Detect which cell encompasses the target text, then output its [X, Y] center coordinate. 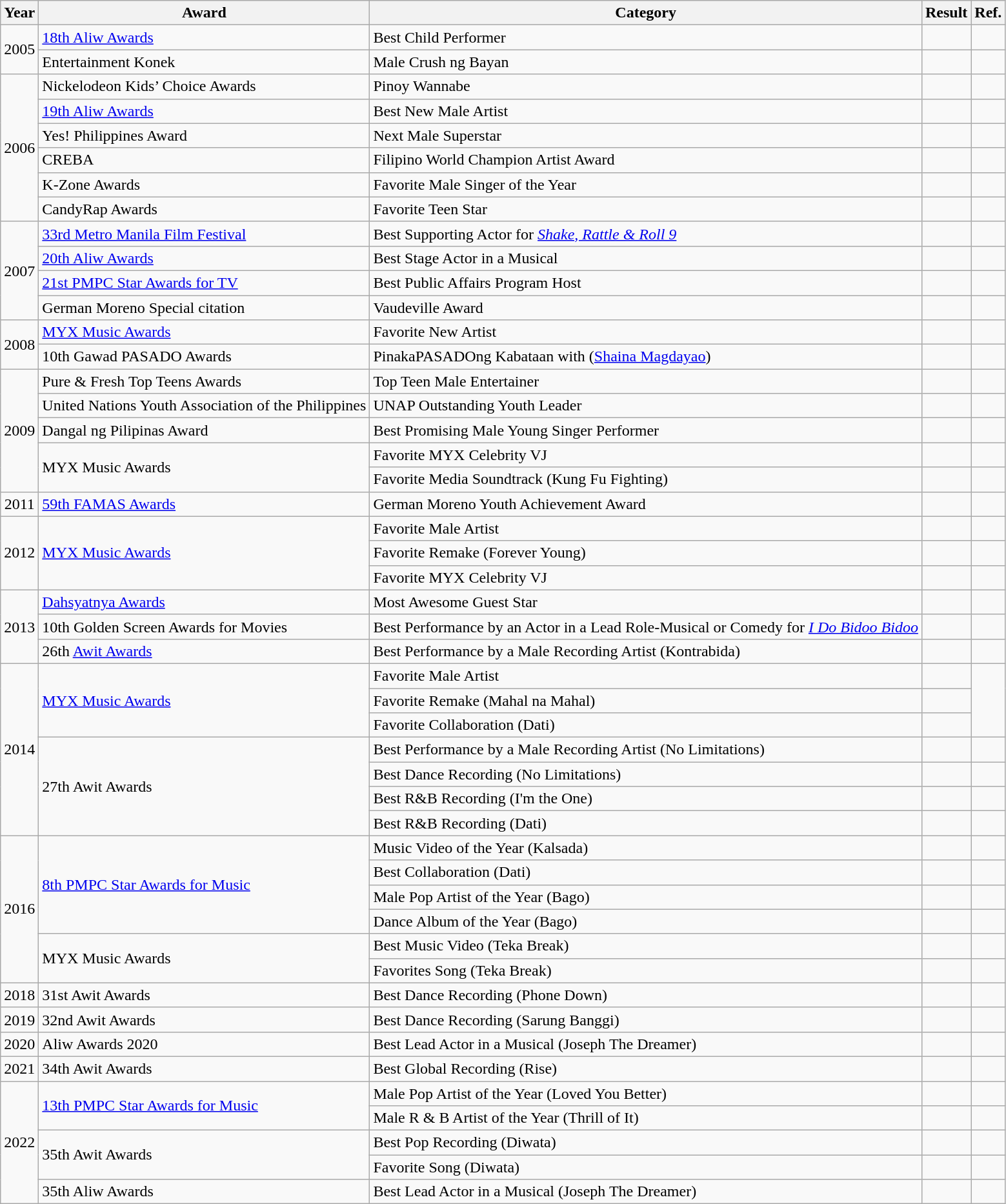
8th PMPC Star Awards for Music [204, 885]
2007 [19, 270]
United Nations Youth Association of the Philippines [204, 406]
10th Golden Screen Awards for Movies [204, 627]
K-Zone Awards [204, 185]
Dahsyatnya Awards [204, 602]
Favorites Song (Teka Break) [646, 970]
35th Aliw Awards [204, 1192]
Favorite Song (Diwata) [646, 1167]
Best Child Performer [646, 37]
21st PMPC Star Awards for TV [204, 283]
CandyRap Awards [204, 209]
Favorite New Artist [646, 332]
19th Aliw Awards [204, 111]
Best Performance by a Male Recording Artist (Kontrabida) [646, 651]
2005 [19, 50]
2018 [19, 995]
2009 [19, 430]
Best Dance Recording (Sarung Banggi) [646, 1019]
27th Awit Awards [204, 787]
Pinoy Wannabe [646, 86]
Male Pop Artist of the Year (Bago) [646, 897]
2020 [19, 1044]
Best Music Video (Teka Break) [646, 946]
Best R&B Recording (I'm the One) [646, 799]
2013 [19, 627]
59th FAMAS Awards [204, 504]
2014 [19, 749]
18th Aliw Awards [204, 37]
2019 [19, 1019]
2008 [19, 345]
13th PMPC Star Awards for Music [204, 1106]
Music Video of the Year (Kalsada) [646, 848]
20th Aliw Awards [204, 258]
Ref. [989, 13]
31st Awit Awards [204, 995]
German Moreno Youth Achievement Award [646, 504]
Filipino World Champion Artist Award [646, 160]
Best R&B Recording (Dati) [646, 823]
CREBA [204, 160]
Award [204, 13]
Favorite Remake (Forever Young) [646, 553]
35th Awit Awards [204, 1155]
2006 [19, 148]
Best Collaboration (Dati) [646, 872]
Best Performance by an Actor in a Lead Role-Musical or Comedy for I Do Bidoo Bidoo [646, 627]
Favorite Remake (Mahal na Mahal) [646, 700]
34th Awit Awards [204, 1069]
Entertainment Konek [204, 62]
Pure & Fresh Top Teens Awards [204, 381]
Best New Male Artist [646, 111]
10th Gawad PASADO Awards [204, 357]
Favorite Media Soundtrack (Kung Fu Fighting) [646, 479]
Year [19, 13]
2016 [19, 909]
Favorite Collaboration (Dati) [646, 725]
32nd Awit Awards [204, 1019]
Dangal ng Pilipinas Award [204, 430]
Favorite Male Singer of the Year [646, 185]
PinakaPASADOng Kabataan with (Shaina Magdayao) [646, 357]
Best Dance Recording (No Limitations) [646, 774]
Category [646, 13]
Best Pop Recording (Diwata) [646, 1143]
26th Awit Awards [204, 651]
Male R & B Artist of the Year (Thrill of It) [646, 1118]
Best Performance by a Male Recording Artist (No Limitations) [646, 750]
2022 [19, 1143]
2011 [19, 504]
Yes! Philippines Award [204, 135]
Male Crush ng Bayan [646, 62]
Result [946, 13]
Best Supporting Actor for Shake, Rattle & Roll 9 [646, 234]
Nickelodeon Kids’ Choice Awards [204, 86]
Male Pop Artist of the Year (Loved You Better) [646, 1094]
Most Awesome Guest Star [646, 602]
Favorite Teen Star [646, 209]
2012 [19, 553]
Vaudeville Award [646, 308]
Dance Album of the Year (Bago) [646, 921]
Best Public Affairs Program Host [646, 283]
Best Stage Actor in a Musical [646, 258]
33rd Metro Manila Film Festival [204, 234]
Best Promising Male Young Singer Performer [646, 430]
Top Teen Male Entertainer [646, 381]
Best Dance Recording (Phone Down) [646, 995]
Next Male Superstar [646, 135]
UNAP Outstanding Youth Leader [646, 406]
German Moreno Special citation [204, 308]
2021 [19, 1069]
Best Global Recording (Rise) [646, 1069]
Aliw Awards 2020 [204, 1044]
